Find where the given text appears and provide that cell's center as [x, y] coordinate. 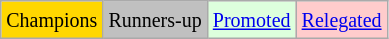
Relegated [342, 20]
Champions [52, 20]
Promoted [252, 20]
Runners-up [155, 20]
